Output the (X, Y) coordinate of the center of the cell containing the given text.  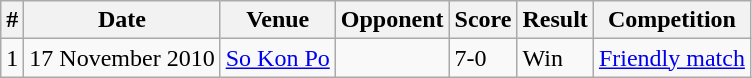
Win (555, 58)
7-0 (483, 58)
Friendly match (672, 58)
1 (12, 58)
Result (555, 20)
Venue (278, 20)
17 November 2010 (122, 58)
Score (483, 20)
So Kon Po (278, 58)
Opponent (392, 20)
# (12, 20)
Date (122, 20)
Competition (672, 20)
